Identify which cell holds the provided text, then report its (x, y) central coordinate. 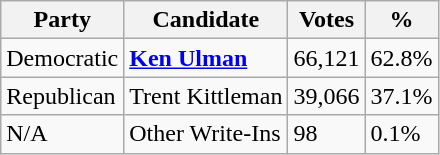
39,066 (326, 96)
% (402, 20)
98 (326, 134)
N/A (62, 134)
Other Write-Ins (206, 134)
0.1% (402, 134)
Votes (326, 20)
Candidate (206, 20)
Trent Kittleman (206, 96)
62.8% (402, 58)
Party (62, 20)
Ken Ulman (206, 58)
37.1% (402, 96)
Democratic (62, 58)
Republican (62, 96)
66,121 (326, 58)
